Detect which cell encompasses the target text, then output its (X, Y) center coordinate. 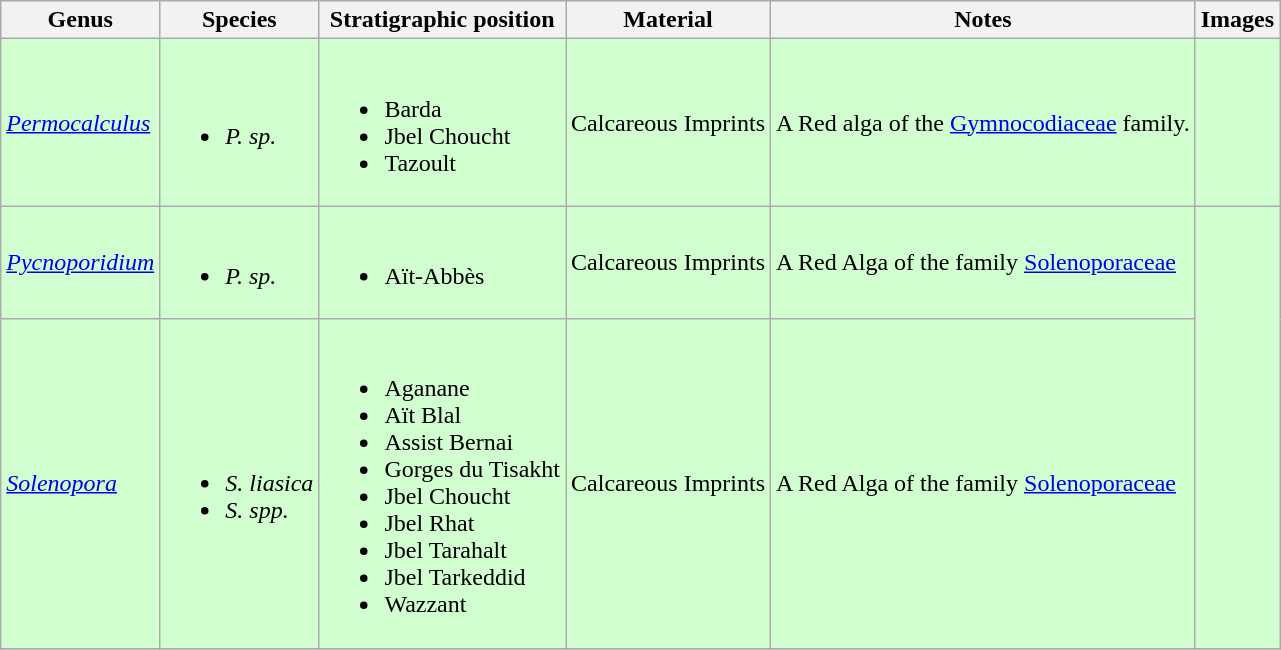
Pycnoporidium (80, 262)
S. liasicaS. spp. (240, 484)
Aït-Abbès (442, 262)
Permocalculus (80, 122)
AgananeAït BlalAssist BernaiGorges du TisakhtJbel ChouchtJbel RhatJbel TarahaltJbel TarkeddidWazzant (442, 484)
Species (240, 20)
Material (668, 20)
Images (1237, 20)
A Red alga of the Gymnocodiaceae family. (984, 122)
Genus (80, 20)
Solenopora (80, 484)
Notes (984, 20)
BardaJbel ChouchtTazoult (442, 122)
Stratigraphic position (442, 20)
